For the text-containing cell, return its midpoint in [x, y] coordinate format. 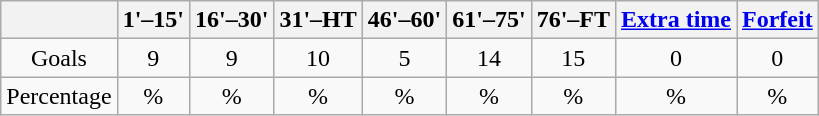
31'–HT [318, 20]
Extra time [676, 20]
76'–FT [573, 20]
46'–60' [404, 20]
Percentage [59, 96]
Forfeit [778, 20]
14 [489, 58]
10 [318, 58]
Goals [59, 58]
1'–15' [153, 20]
5 [404, 58]
16'–30' [231, 20]
15 [573, 58]
61'–75' [489, 20]
